Return [X, Y] of the center of cell containing provided text 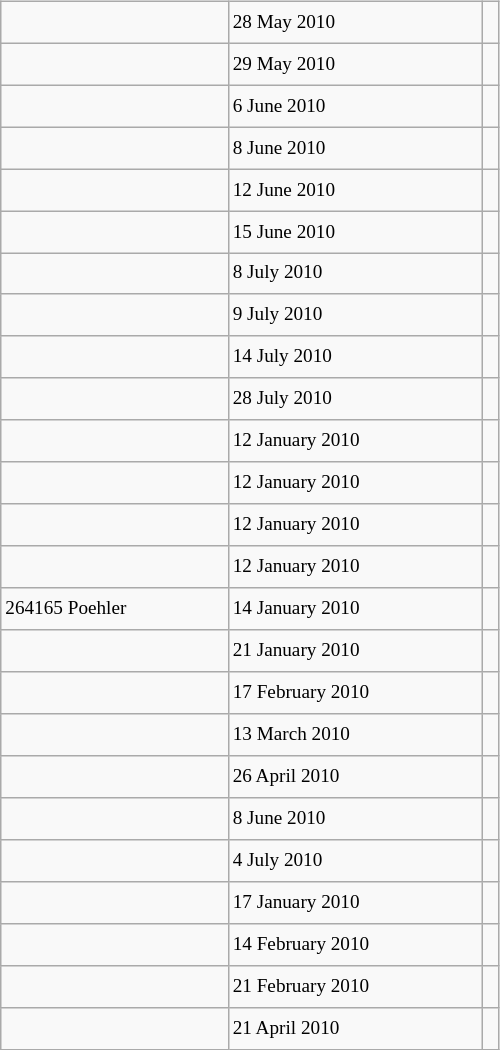
26 April 2010 [355, 777]
14 January 2010 [355, 609]
14 July 2010 [355, 357]
14 February 2010 [355, 944]
12 June 2010 [355, 190]
15 June 2010 [355, 232]
29 May 2010 [355, 64]
17 January 2010 [355, 902]
264165 Poehler [114, 609]
6 June 2010 [355, 106]
8 July 2010 [355, 274]
21 February 2010 [355, 986]
28 May 2010 [355, 22]
17 February 2010 [355, 693]
4 July 2010 [355, 861]
21 April 2010 [355, 1028]
9 July 2010 [355, 315]
13 March 2010 [355, 735]
28 July 2010 [355, 399]
21 January 2010 [355, 651]
